Scan for the cell matching the given text and deliver its [x, y] coordinate at center. 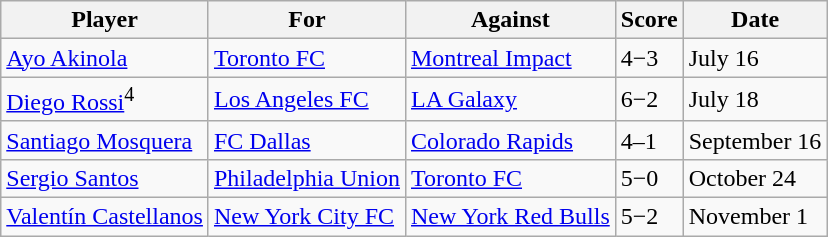
Montreal Impact [510, 58]
July 18 [755, 100]
Valentín Castellanos [105, 217]
FC Dallas [306, 140]
6−2 [649, 100]
September 16 [755, 140]
Los Angeles FC [306, 100]
5−2 [649, 217]
Score [649, 20]
Player [105, 20]
Against [510, 20]
Diego Rossi4 [105, 100]
Ayo Akinola [105, 58]
October 24 [755, 178]
For [306, 20]
New York City FC [306, 217]
Philadelphia Union [306, 178]
LA Galaxy [510, 100]
Santiago Mosquera [105, 140]
Date [755, 20]
New York Red Bulls [510, 217]
4–1 [649, 140]
5−0 [649, 178]
Colorado Rapids [510, 140]
July 16 [755, 58]
November 1 [755, 217]
4−3 [649, 58]
Sergio Santos [105, 178]
